From the cell containing the given text, extract its center point as (x, y) coordinate. 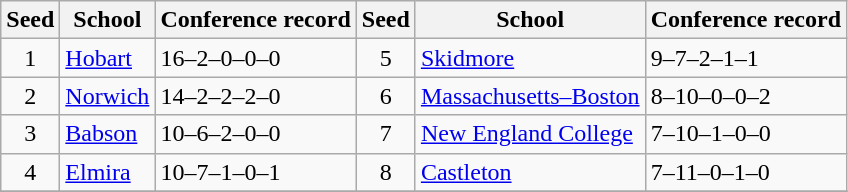
Massachusetts–Boston (530, 96)
3 (30, 134)
Castleton (530, 172)
8–10–0–0–2 (746, 96)
14–2–2–2–0 (256, 96)
8 (386, 172)
7–10–1–0–0 (746, 134)
10–7–1–0–1 (256, 172)
6 (386, 96)
Skidmore (530, 58)
7 (386, 134)
4 (30, 172)
Elmira (108, 172)
5 (386, 58)
Hobart (108, 58)
10–6–2–0–0 (256, 134)
Babson (108, 134)
Norwich (108, 96)
16–2–0–0–0 (256, 58)
7–11–0–1–0 (746, 172)
9–7–2–1–1 (746, 58)
New England College (530, 134)
2 (30, 96)
1 (30, 58)
